Detect which cell encompasses the target text, then output its (x, y) center coordinate. 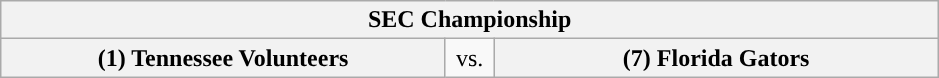
(7) Florida Gators (716, 58)
(1) Tennessee Volunteers (224, 58)
SEC Championship (470, 20)
vs. (470, 58)
